Pinpoint the cell where the given text exists, returning its (X, Y) midpoint coordinate. 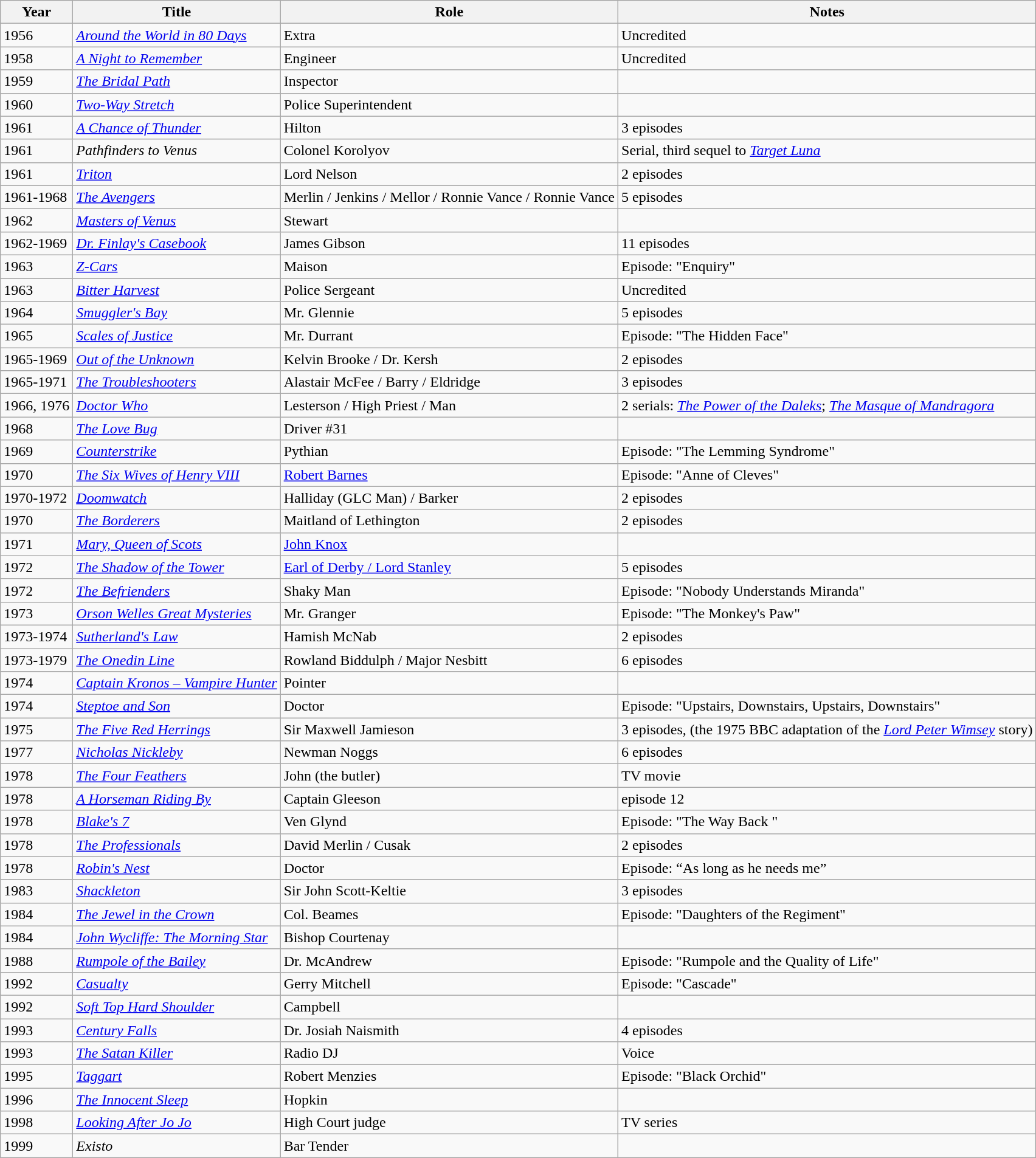
Earl of Derby / Lord Stanley (449, 567)
A Chance of Thunder (176, 128)
The Befrienders (176, 590)
Existo (176, 1146)
Century Falls (176, 1030)
Masters of Venus (176, 220)
Extra (449, 35)
The Satan Killer (176, 1053)
1973 (36, 613)
Police Sergeant (449, 290)
Colonel Korolyov (449, 151)
A Night to Remember (176, 58)
Serial, third sequel to Target Luna (827, 151)
1983 (36, 891)
1962-1969 (36, 243)
Rumpole of the Bailey (176, 960)
Around the World in 80 Days (176, 35)
1964 (36, 313)
11 episodes (827, 243)
1968 (36, 429)
Mr. Durrant (449, 336)
Role (449, 12)
Gerry Mitchell (449, 984)
Bishop Courtenay (449, 937)
Merlin / Jenkins / Mellor / Ronnie Vance / Ronnie Vance (449, 197)
John Wycliffe: The Morning Star (176, 937)
Two-Way Stretch (176, 105)
Voice (827, 1053)
1973-1979 (36, 660)
Sir Maxwell Jamieson (449, 729)
1965-1971 (36, 382)
1969 (36, 452)
The Troubleshooters (176, 382)
Episode: "Enquiry" (827, 266)
Col. Beames (449, 914)
Orson Welles Great Mysteries (176, 613)
1959 (36, 81)
Out of the Unknown (176, 359)
TV series (827, 1123)
1961-1968 (36, 197)
John (the butler) (449, 776)
1988 (36, 960)
The Borderers (176, 521)
Driver #31 (449, 429)
Episode: "The Monkey's Paw" (827, 613)
James Gibson (449, 243)
1960 (36, 105)
Doctor Who (176, 405)
Episode: “As long as he needs me” (827, 868)
3 episodes, (the 1975 BBC adaptation of the Lord Peter Wimsey story) (827, 729)
1995 (36, 1077)
Newman Noggs (449, 753)
Captain Gleeson (449, 799)
1999 (36, 1146)
1975 (36, 729)
Episode: "Cascade" (827, 984)
1996 (36, 1100)
Doomwatch (176, 498)
Hamish McNab (449, 636)
Kelvin Brooke / Dr. Kersh (449, 359)
The Professionals (176, 845)
The Five Red Herrings (176, 729)
Pointer (449, 683)
Shaky Man (449, 590)
Episode: "The Way Back " (827, 822)
Robert Menzies (449, 1077)
Campbell (449, 1007)
1956 (36, 35)
The Jewel in the Crown (176, 914)
Maitland of Lethington (449, 521)
Taggart (176, 1077)
Casualty (176, 984)
The Avengers (176, 197)
Bitter Harvest (176, 290)
The Onedin Line (176, 660)
Mr. Granger (449, 613)
Pythian (449, 452)
Alastair McFee / Barry / Eldridge (449, 382)
Counterstrike (176, 452)
Mr. Glennie (449, 313)
Soft Top Hard Shoulder (176, 1007)
Year (36, 12)
A Horseman Riding By (176, 799)
episode 12 (827, 799)
The Four Feathers (176, 776)
Bar Tender (449, 1146)
Sir John Scott-Keltie (449, 891)
The Love Bug (176, 429)
Episode: "Rumpole and the Quality of Life" (827, 960)
Halliday (GLC Man) / Barker (449, 498)
Episode: "The Hidden Face" (827, 336)
1971 (36, 544)
1965-1969 (36, 359)
Dr. Finlay's Casebook (176, 243)
1965 (36, 336)
Robin's Nest (176, 868)
Z-Cars (176, 266)
Notes (827, 12)
Captain Kronos – Vampire Hunter (176, 683)
Stewart (449, 220)
Episode: "The Lemming Syndrome" (827, 452)
John Knox (449, 544)
Dr. Josiah Naismith (449, 1030)
2 serials: The Power of the Daleks; The Masque of Mandragora (827, 405)
1958 (36, 58)
Episode: "Black Orchid" (827, 1077)
1962 (36, 220)
Episode: "Anne of Cleves" (827, 475)
1973-1974 (36, 636)
The Six Wives of Henry VIII (176, 475)
1970-1972 (36, 498)
4 episodes (827, 1030)
TV movie (827, 776)
Robert Barnes (449, 475)
Ven Glynd (449, 822)
Rowland Biddulph / Major Nesbitt (449, 660)
Blake's 7 (176, 822)
David Merlin / Cusak (449, 845)
Episode: "Daughters of the Regiment" (827, 914)
Dr. McAndrew (449, 960)
Pathfinders to Venus (176, 151)
High Court judge (449, 1123)
Smuggler's Bay (176, 313)
Hilton (449, 128)
1998 (36, 1123)
Lord Nelson (449, 174)
Steptoe and Son (176, 706)
The Shadow of the Tower (176, 567)
Police Superintendent (449, 105)
Title (176, 12)
Inspector (449, 81)
1977 (36, 753)
The Innocent Sleep (176, 1100)
Shackleton (176, 891)
Nicholas Nickleby (176, 753)
Looking After Jo Jo (176, 1123)
Engineer (449, 58)
Sutherland's Law (176, 636)
Episode: "Nobody Understands Miranda" (827, 590)
The Bridal Path (176, 81)
Scales of Justice (176, 336)
Radio DJ (449, 1053)
Hopkin (449, 1100)
Maison (449, 266)
1966, 1976 (36, 405)
Lesterson / High Priest / Man (449, 405)
Episode: "Upstairs, Downstairs, Upstairs, Downstairs" (827, 706)
Mary, Queen of Scots (176, 544)
Triton (176, 174)
